Scan for the cell matching the given text and deliver its [x, y] coordinate at center. 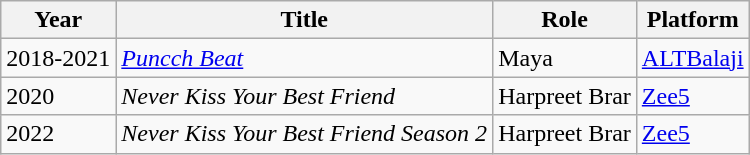
2020 [58, 96]
2022 [58, 134]
Never Kiss Your Best Friend [304, 96]
Title [304, 20]
Maya [565, 58]
Puncch Beat [304, 58]
Role [565, 20]
Year [58, 20]
ALTBalaji [692, 58]
Platform [692, 20]
Never Kiss Your Best Friend Season 2 [304, 134]
2018-2021 [58, 58]
